Output the (x, y) coordinate of the center of the cell containing the given text.  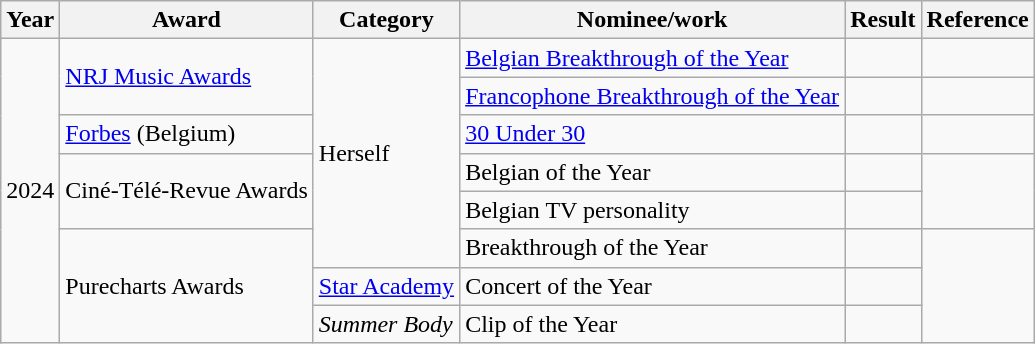
Summer Body (386, 324)
Francophone Breakthrough of the Year (652, 96)
Award (186, 20)
Purecharts Awards (186, 286)
Clip of the Year (652, 324)
2024 (30, 191)
Star Academy (386, 286)
Belgian of the Year (652, 172)
Herself (386, 153)
Reference (978, 20)
NRJ Music Awards (186, 77)
Ciné-Télé-Revue Awards (186, 191)
Breakthrough of the Year (652, 248)
30 Under 30 (652, 134)
Result (883, 20)
Year (30, 20)
Belgian TV personality (652, 210)
Concert of the Year (652, 286)
Nominee/work (652, 20)
Category (386, 20)
Belgian Breakthrough of the Year (652, 58)
Forbes (Belgium) (186, 134)
